For the text-containing cell, return its midpoint in [x, y] coordinate format. 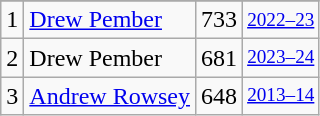
681 [220, 58]
2022–23 [281, 20]
Andrew Rowsey [110, 96]
2 [12, 58]
3 [12, 96]
733 [220, 20]
2013–14 [281, 96]
1 [12, 20]
648 [220, 96]
2023–24 [281, 58]
